Identify which cell holds the provided text, then report its (X, Y) central coordinate. 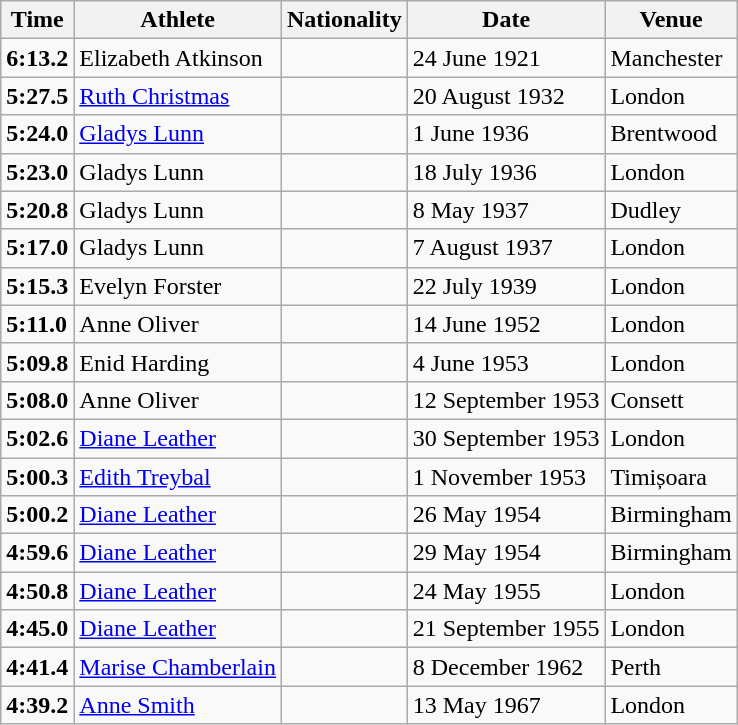
14 June 1952 (506, 324)
13 May 1967 (506, 705)
Manchester (671, 58)
Brentwood (671, 134)
5:11.0 (38, 324)
22 July 1939 (506, 286)
Evelyn Forster (178, 286)
Time (38, 20)
Venue (671, 20)
5:09.8 (38, 362)
26 May 1954 (506, 515)
21 September 1955 (506, 629)
5:27.5 (38, 96)
Edith Treybal (178, 477)
7 August 1937 (506, 248)
5:20.8 (38, 210)
5:08.0 (38, 400)
Elizabeth Atkinson (178, 58)
5:00.3 (38, 477)
Marise Chamberlain (178, 667)
Timișoara (671, 477)
29 May 1954 (506, 553)
Ruth Christmas (178, 96)
20 August 1932 (506, 96)
5:15.3 (38, 286)
5:00.2 (38, 515)
4:39.2 (38, 705)
8 December 1962 (506, 667)
5:24.0 (38, 134)
4:45.0 (38, 629)
6:13.2 (38, 58)
4:41.4 (38, 667)
18 July 1936 (506, 172)
24 June 1921 (506, 58)
4:50.8 (38, 591)
1 June 1936 (506, 134)
5:02.6 (38, 438)
Date (506, 20)
Nationality (344, 20)
8 May 1937 (506, 210)
5:17.0 (38, 248)
Enid Harding (178, 362)
Perth (671, 667)
4 June 1953 (506, 362)
Athlete (178, 20)
30 September 1953 (506, 438)
12 September 1953 (506, 400)
4:59.6 (38, 553)
Anne Smith (178, 705)
Dudley (671, 210)
24 May 1955 (506, 591)
Consett (671, 400)
1 November 1953 (506, 477)
5:23.0 (38, 172)
